Capture the cell that displays the provided text and extract its [x, y] central coordinate. 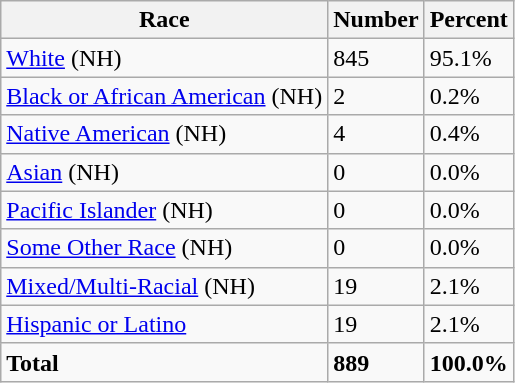
845 [376, 58]
White (NH) [164, 58]
Pacific Islander (NH) [164, 210]
Some Other Race (NH) [164, 248]
95.1% [468, 58]
Percent [468, 20]
0.4% [468, 134]
4 [376, 134]
0.2% [468, 96]
889 [376, 362]
Total [164, 362]
Race [164, 20]
Native American (NH) [164, 134]
Black or African American (NH) [164, 96]
100.0% [468, 362]
2 [376, 96]
Mixed/Multi-Racial (NH) [164, 286]
Asian (NH) [164, 172]
Hispanic or Latino [164, 324]
Number [376, 20]
